Identify which cell holds the provided text, then report its [X, Y] central coordinate. 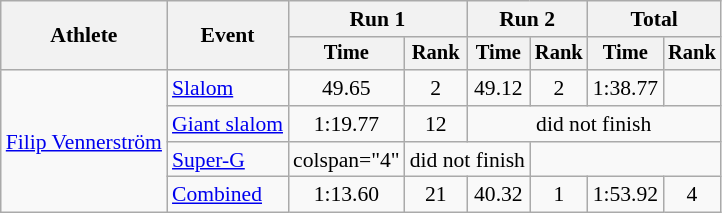
1:13.60 [346, 195]
Run 1 [378, 19]
49.65 [346, 88]
Giant slalom [228, 124]
Athlete [84, 36]
12 [436, 124]
Super-G [228, 160]
1:38.77 [626, 88]
49.12 [498, 88]
Slalom [228, 88]
colspan="4" [346, 160]
Filip Vennerström [84, 141]
21 [436, 195]
1:19.77 [346, 124]
4 [692, 195]
1:53.92 [626, 195]
40.32 [498, 195]
1 [559, 195]
Total [654, 19]
Combined [228, 195]
Event [228, 36]
Run 2 [528, 19]
